Return the [X, Y] coordinate for the center point of the cell that contains the specified text.  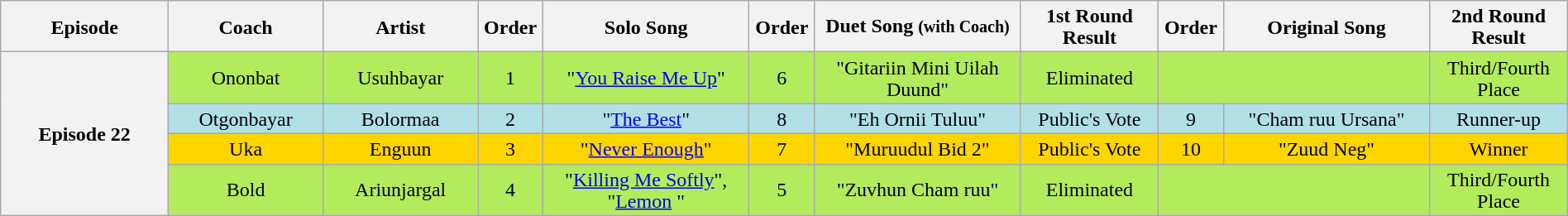
10 [1191, 149]
Enguun [400, 149]
Bold [245, 190]
Solo Song [646, 26]
"Cham ruu Ursana" [1327, 119]
Duet Song (with Coach) [918, 26]
"Killing Me Softly", "Lemon " [646, 190]
"Eh Ornii Tuluu" [918, 119]
Otgonbayar [245, 119]
Artist [400, 26]
Episode 22 [84, 134]
4 [511, 190]
"The Best" [646, 119]
3 [511, 149]
Winner [1499, 149]
9 [1191, 119]
7 [782, 149]
2nd Round Result [1499, 26]
"Muruudul Bid 2" [918, 149]
Ariunjargal [400, 190]
"Zuvhun Cham ruu" [918, 190]
1 [511, 78]
2 [511, 119]
Usuhbayar [400, 78]
"You Raise Me Up" [646, 78]
6 [782, 78]
Uka [245, 149]
5 [782, 190]
8 [782, 119]
Ononbat [245, 78]
Runner-up [1499, 119]
Bolormaa [400, 119]
"Gitariin Mini Uilah Duund" [918, 78]
Original Song [1327, 26]
"Never Enough" [646, 149]
Coach [245, 26]
1st Round Result [1089, 26]
Episode [84, 26]
"Zuud Neg" [1327, 149]
